Search for the cell housing the specified text and yield its (X, Y) center coordinate. 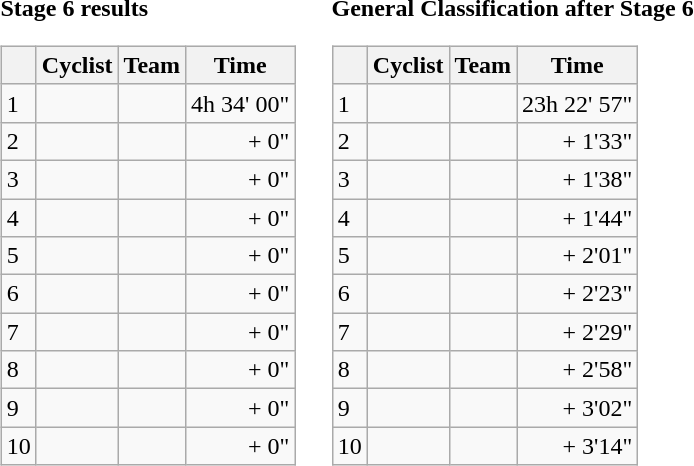
+ 1'38" (578, 179)
+ 3'02" (578, 408)
+ 2'58" (578, 370)
+ 2'29" (578, 332)
+ 2'23" (578, 294)
23h 22' 57" (578, 103)
+ 1'44" (578, 217)
+ 1'33" (578, 141)
4h 34' 00" (240, 103)
+ 3'14" (578, 446)
+ 2'01" (578, 256)
